Return [x, y] of the center of cell containing provided text 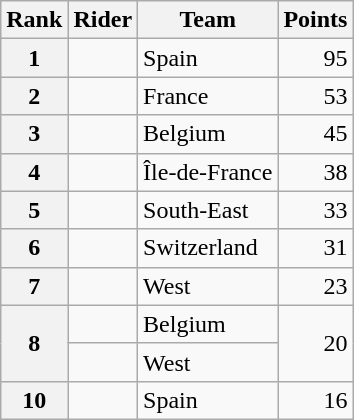
Île-de-France [208, 172]
2 [34, 96]
16 [316, 400]
95 [316, 58]
1 [34, 58]
6 [34, 248]
53 [316, 96]
4 [34, 172]
31 [316, 248]
23 [316, 286]
Switzerland [208, 248]
Rank [34, 20]
33 [316, 210]
10 [34, 400]
3 [34, 134]
5 [34, 210]
France [208, 96]
Rider [103, 20]
South-East [208, 210]
7 [34, 286]
8 [34, 343]
Team [208, 20]
38 [316, 172]
45 [316, 134]
20 [316, 343]
Points [316, 20]
